From the cell containing the given text, extract its center point as [X, Y] coordinate. 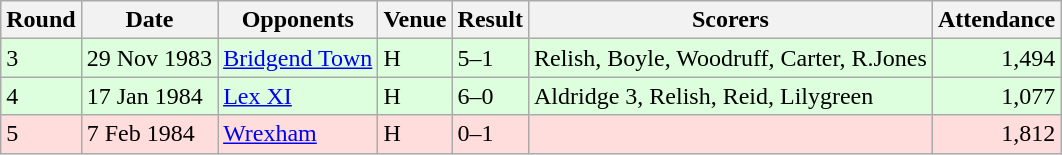
4 [41, 96]
Round [41, 20]
0–1 [490, 134]
Bridgend Town [298, 58]
1,812 [996, 134]
Scorers [730, 20]
Result [490, 20]
3 [41, 58]
Relish, Boyle, Woodruff, Carter, R.Jones [730, 58]
Date [149, 20]
Aldridge 3, Relish, Reid, Lilygreen [730, 96]
1,077 [996, 96]
Lex XI [298, 96]
Venue [415, 20]
Wrexham [298, 134]
5 [41, 134]
6–0 [490, 96]
Attendance [996, 20]
17 Jan 1984 [149, 96]
Opponents [298, 20]
5–1 [490, 58]
7 Feb 1984 [149, 134]
1,494 [996, 58]
29 Nov 1983 [149, 58]
